Search for the cell housing the specified text and yield its (x, y) center coordinate. 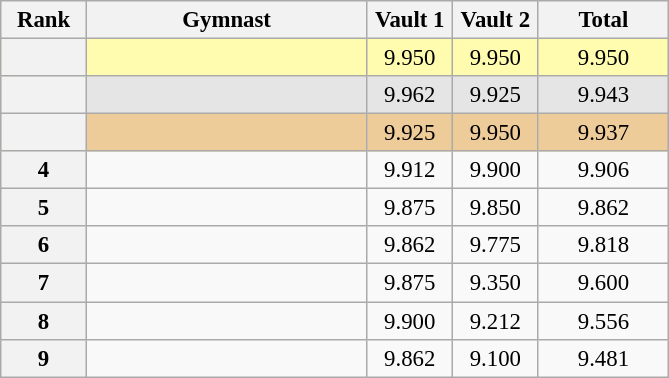
8 (44, 321)
Rank (44, 20)
4 (44, 170)
9.212 (496, 321)
9.906 (604, 170)
9.556 (604, 321)
Vault 2 (496, 20)
9.912 (410, 170)
7 (44, 283)
Gymnast (226, 20)
Vault 1 (410, 20)
9.775 (496, 245)
9.481 (604, 358)
9.818 (604, 245)
Total (604, 20)
9.962 (410, 95)
9.850 (496, 208)
9.100 (496, 358)
6 (44, 245)
9 (44, 358)
9.600 (604, 283)
5 (44, 208)
9.937 (604, 133)
9.350 (496, 283)
9.943 (604, 95)
